Capture the cell that displays the provided text and extract its (x, y) central coordinate. 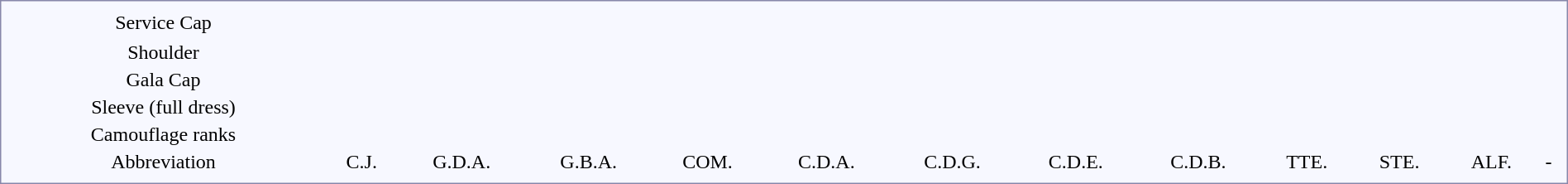
G.B.A. (589, 162)
C.J. (361, 162)
TTE. (1307, 162)
Gala Cap (164, 80)
C.D.E. (1076, 162)
Service Cap (164, 22)
Abbreviation (164, 162)
C.D.G. (953, 162)
- (1548, 162)
C.D.B. (1198, 162)
G.D.A. (461, 162)
COM. (708, 162)
Shoulder (164, 52)
C.D.A. (827, 162)
Camouflage ranks (164, 134)
ALF. (1492, 162)
STE. (1399, 162)
Sleeve (full dress) (164, 107)
